Scan for the cell matching the given text and deliver its (X, Y) coordinate at center. 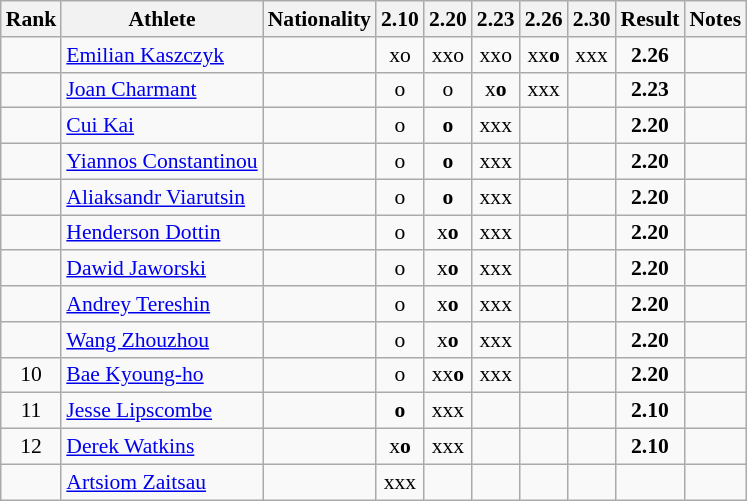
Andrey Tereshin (162, 304)
Result (650, 19)
Henderson Dottin (162, 233)
Athlete (162, 19)
Yiannos Constantinou (162, 162)
12 (32, 447)
Dawid Jaworski (162, 269)
Derek Watkins (162, 447)
Bae Kyoung-ho (162, 375)
11 (32, 411)
Aliaksandr Viarutsin (162, 197)
10 (32, 375)
Emilian Kaszczyk (162, 55)
Rank (32, 19)
Artsiom Zaitsau (162, 482)
Wang Zhouzhou (162, 340)
Cui Kai (162, 126)
Joan Charmant (162, 90)
2.30 (592, 19)
Notes (715, 19)
Jesse Lipscombe (162, 411)
Nationality (320, 19)
